Scan for the cell matching the given text and deliver its [x, y] coordinate at center. 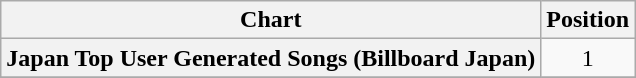
Japan Top User Generated Songs (Billboard Japan) [271, 58]
1 [588, 58]
Position [588, 20]
Chart [271, 20]
